Scan for the cell matching the given text and deliver its [x, y] coordinate at center. 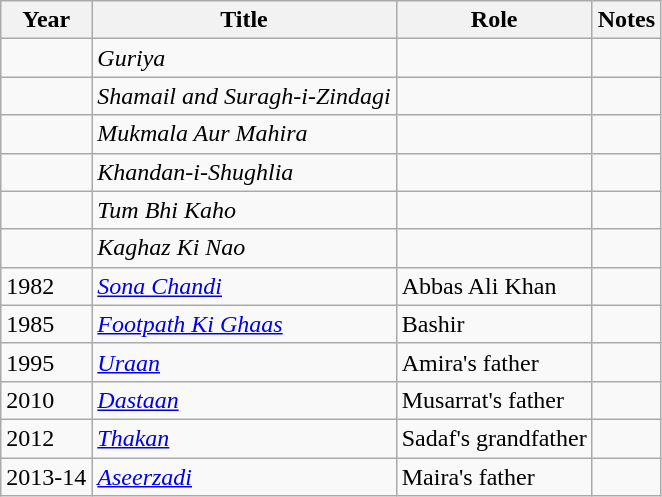
Aseerzadi [244, 477]
Maira's father [494, 477]
Abbas Ali Khan [494, 286]
Tum Bhi Kaho [244, 210]
Notes [626, 20]
Musarrat's father [494, 400]
Guriya [244, 58]
Amira's father [494, 362]
Footpath Ki Ghaas [244, 324]
1995 [46, 362]
Mukmala Aur Mahira [244, 134]
Dastaan [244, 400]
Role [494, 20]
Thakan [244, 438]
Khandan-i-Shughlia [244, 172]
1985 [46, 324]
Year [46, 20]
2013-14 [46, 477]
2012 [46, 438]
Bashir [494, 324]
Shamail and Suragh-i-Zindagi [244, 96]
Kaghaz Ki Nao [244, 248]
1982 [46, 286]
Uraan [244, 362]
2010 [46, 400]
Sona Chandi [244, 286]
Title [244, 20]
Sadaf's grandfather [494, 438]
